Return the (x, y) coordinate for the center point of the cell that contains the specified text.  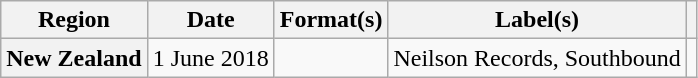
1 June 2018 (210, 58)
Region (74, 20)
Date (210, 20)
Label(s) (537, 20)
Format(s) (331, 20)
New Zealand (74, 58)
Neilson Records, Southbound (537, 58)
